Pinpoint the cell where the given text exists, returning its [X, Y] midpoint coordinate. 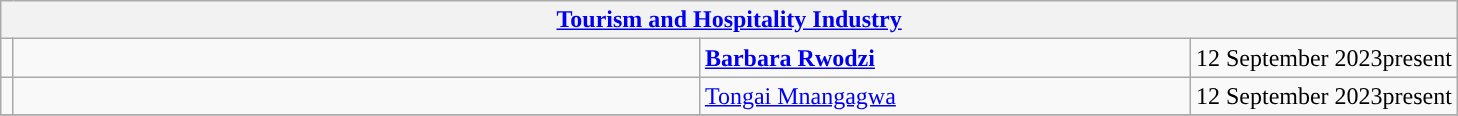
Tongai Mnangagwa [944, 96]
Barbara Rwodzi [944, 58]
Tourism and Hospitality Industry [730, 20]
